Output the (X, Y) coordinate of the center of the cell containing the given text.  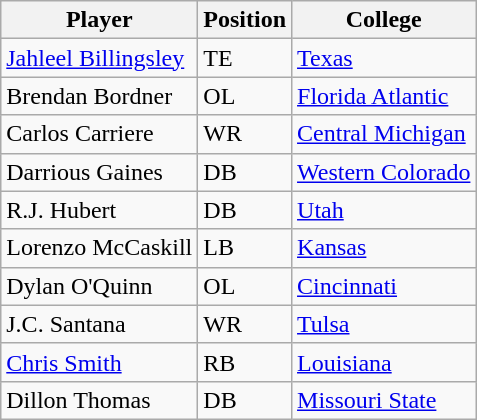
Carlos Carriere (100, 134)
Western Colorado (384, 172)
Darrious Gaines (100, 172)
R.J. Hubert (100, 210)
Position (245, 20)
Brendan Bordner (100, 96)
Cincinnati (384, 286)
J.C. Santana (100, 324)
Lorenzo McCaskill (100, 248)
Central Michigan (384, 134)
Missouri State (384, 400)
Louisiana (384, 362)
RB (245, 362)
Dillon Thomas (100, 400)
Texas (384, 58)
LB (245, 248)
Chris Smith (100, 362)
Florida Atlantic (384, 96)
Jahleel Billingsley (100, 58)
Player (100, 20)
Tulsa (384, 324)
Kansas (384, 248)
TE (245, 58)
Utah (384, 210)
Dylan O'Quinn (100, 286)
College (384, 20)
